Provide the (X, Y) coordinate of the cell's center where the given text is located.  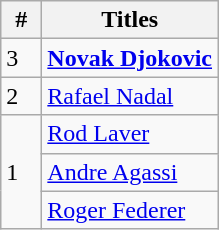
Andre Agassi (130, 172)
2 (22, 96)
Rod Laver (130, 134)
Rafael Nadal (130, 96)
3 (22, 58)
Titles (130, 20)
# (22, 20)
Roger Federer (130, 210)
Novak Djokovic (130, 58)
1 (22, 172)
